Determine the [x, y] coordinate at the center of the cell enclosing the given text.  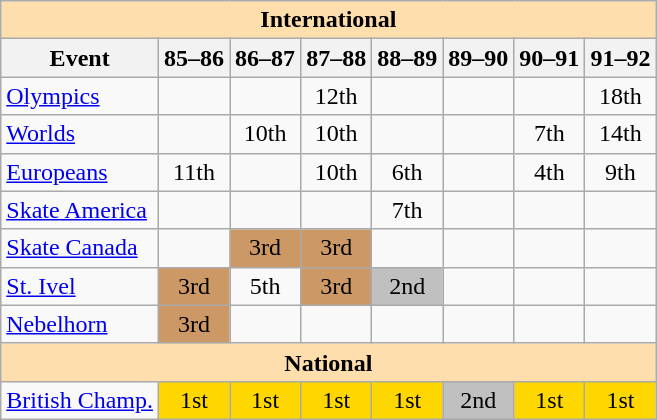
14th [620, 134]
Event [80, 58]
86–87 [266, 58]
11th [194, 172]
88–89 [408, 58]
87–88 [336, 58]
Nebelhorn [80, 324]
12th [336, 96]
5th [266, 286]
4th [550, 172]
89–90 [478, 58]
National [328, 362]
Skate Canada [80, 248]
6th [408, 172]
Worlds [80, 134]
Skate America [80, 210]
Olympics [80, 96]
9th [620, 172]
St. Ivel [80, 286]
18th [620, 96]
91–92 [620, 58]
90–91 [550, 58]
85–86 [194, 58]
International [328, 20]
British Champ. [80, 400]
Europeans [80, 172]
